Provide the [x, y] coordinate of the cell's center where the given text is located.  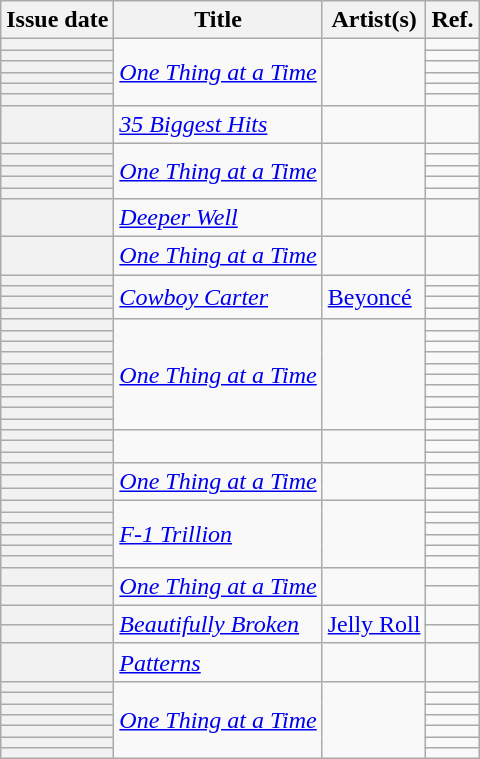
Title [218, 20]
Beautifully Broken [218, 624]
Ref. [452, 20]
Deeper Well [218, 218]
Jelly Roll [374, 624]
35 Biggest Hits [218, 124]
Patterns [218, 662]
F-1 Trillion [218, 534]
Beyoncé [374, 297]
Cowboy Carter [218, 297]
Issue date [58, 20]
Artist(s) [374, 20]
